Return the [x, y] coordinate for the center point of the cell that contains the specified text.  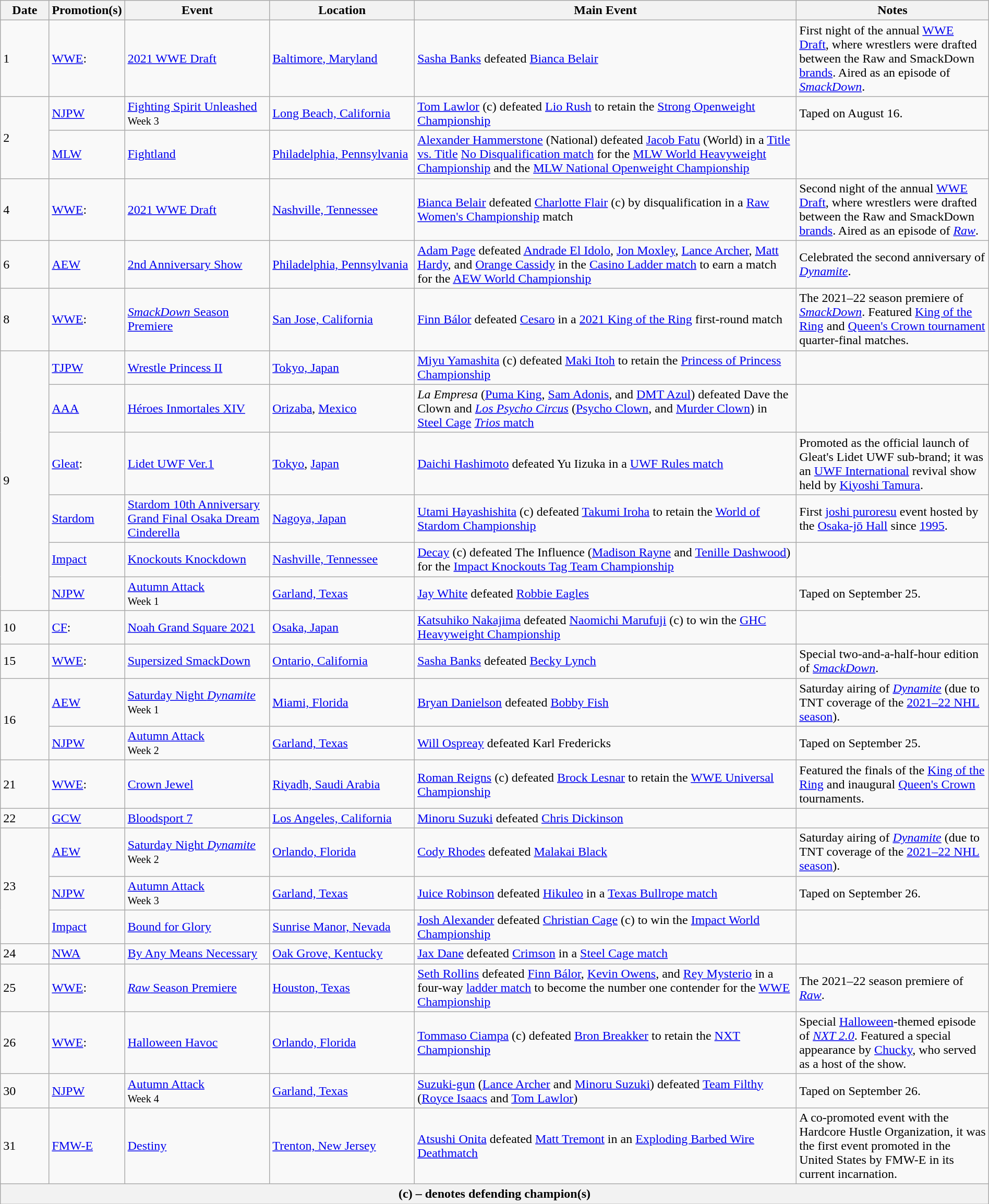
2 [25, 138]
6 [25, 264]
CF: [87, 628]
Date [25, 10]
Will Ospreay defeated Karl Fredericks [606, 744]
Bryan Danielson defeated Bobby Fish [606, 702]
Second night of the annual WWE Draft, where wrestlers were drafted between the Raw and SmackDown brands. Aired as an episode of Raw. [893, 210]
The 2021–22 season premiere of Raw. [893, 988]
First night of the annual WWE Draft, where wrestlers were drafted between the Raw and SmackDown brands. Aired as an episode of SmackDown. [893, 58]
NWA [87, 954]
MLW [87, 154]
Bloodsport 7 [197, 818]
24 [25, 954]
Knockouts Knockdown [197, 559]
Josh Alexander defeated Christian Cage (c) to win the Impact World Championship [606, 927]
Promoted as the official launch of Gleat's Lidet UWF sub-brand; it was an UWF International revival show held by Kiyoshi Tamura. [893, 463]
Orizaba, Mexico [342, 408]
Ontario, California [342, 661]
Destiny [197, 1146]
Featured the finals of the King of the Ring and inaugural Queen's Crown tournaments. [893, 784]
San Jose, California [342, 319]
Sasha Banks defeated Bianca Belair [606, 58]
Fighting Spirit UnleashedWeek 3 [197, 114]
Noah Grand Square 2021 [197, 628]
Saturday Night DynamiteWeek 2 [197, 852]
Sasha Banks defeated Becky Lynch [606, 661]
Main Event [606, 10]
Celebrated the second anniversary of Dynamite. [893, 264]
TJPW [87, 367]
22 [25, 818]
15 [25, 661]
Finn Bálor defeated Cesaro in a 2021 King of the Ring first-round match [606, 319]
Trenton, New Jersey [342, 1146]
Wrestle Princess II [197, 367]
Miami, Florida [342, 702]
Supersized SmackDown [197, 661]
Bound for Glory [197, 927]
Gleat: [87, 463]
Atsushi Onita defeated Matt Tremont in an Exploding Barbed Wire Deathmatch [606, 1146]
21 [25, 784]
Decay (c) defeated The Influence (Madison Rayne and Tenille Dashwood) for the Impact Knockouts Tag Team Championship [606, 559]
1 [25, 58]
Bianca Belair defeated Charlotte Flair (c) by disqualification in a Raw Women's Championship match [606, 210]
2nd Anniversary Show [197, 264]
4 [25, 210]
By Any Means Necessary [197, 954]
8 [25, 319]
A co-promoted event with the Hardcore Hustle Organization, it was the first event promoted in the United States by FMW-E in its current incarnation. [893, 1146]
Minoru Suzuki defeated Chris Dickinson [606, 818]
FMW-E [87, 1146]
23 [25, 886]
9 [25, 480]
Katsuhiko Nakajima defeated Naomichi Marufuji (c) to win the GHC Heavyweight Championship [606, 628]
(c) – denotes defending champion(s) [495, 1194]
Fightland [197, 154]
Jay White defeated Robbie Eagles [606, 593]
Long Beach, California [342, 114]
AAA [87, 408]
30 [25, 1091]
16 [25, 720]
Nagoya, Japan [342, 518]
Tommaso Ciampa (c) defeated Bron Breakker to retain the NXT Championship [606, 1043]
Autumn AttackWeek 3 [197, 893]
Autumn AttackWeek 2 [197, 744]
Promotion(s) [87, 10]
Event [197, 10]
Location [342, 10]
First joshi puroresu event hosted by the Osaka-jō Hall since 1995. [893, 518]
Daichi Hashimoto defeated Yu Iizuka in a UWF Rules match [606, 463]
GCW [87, 818]
Sunrise Manor, Nevada [342, 927]
Riyadh, Saudi Arabia [342, 784]
Suzuki-gun (Lance Archer and Minoru Suzuki) defeated Team Filthy (Royce Isaacs and Tom Lawlor) [606, 1091]
Special Halloween-themed episode of NXT 2.0. Featured a special appearance by Chucky, who served as a host of the show. [893, 1043]
SmackDown Season Premiere [197, 319]
Raw Season Premiere [197, 988]
Taped on August 16. [893, 114]
Oak Grove, Kentucky [342, 954]
Miyu Yamashita (c) defeated Maki Itoh to retain the Princess of Princess Championship [606, 367]
Houston, Texas [342, 988]
10 [25, 628]
Stardom [87, 518]
Crown Jewel [197, 784]
Juice Robinson defeated Hikuleo in a Texas Bullrope match [606, 893]
Héroes Inmortales XIV [197, 408]
Tom Lawlor (c) defeated Lio Rush to retain the Strong Openweight Championship [606, 114]
31 [25, 1146]
26 [25, 1043]
Stardom 10th Anniversary Grand Final Osaka Dream Cinderella [197, 518]
Halloween Havoc [197, 1043]
Special two-and-a-half-hour edition of SmackDown. [893, 661]
Autumn AttackWeek 4 [197, 1091]
Baltimore, Maryland [342, 58]
The 2021–22 season premiere of SmackDown. Featured King of the Ring and Queen's Crown tournament quarter-final matches. [893, 319]
Osaka, Japan [342, 628]
Los Angeles, California [342, 818]
Cody Rhodes defeated Malakai Black [606, 852]
Utami Hayashishita (c) defeated Takumi Iroha to retain the World of Stardom Championship [606, 518]
Jax Dane defeated Crimson in a Steel Cage match [606, 954]
Notes [893, 10]
25 [25, 988]
Roman Reigns (c) defeated Brock Lesnar to retain the WWE Universal Championship [606, 784]
Autumn AttackWeek 1 [197, 593]
Lidet UWF Ver.1 [197, 463]
Saturday Night DynamiteWeek 1 [197, 702]
